Provide the (X, Y) coordinate of the cell's center where the given text is located.  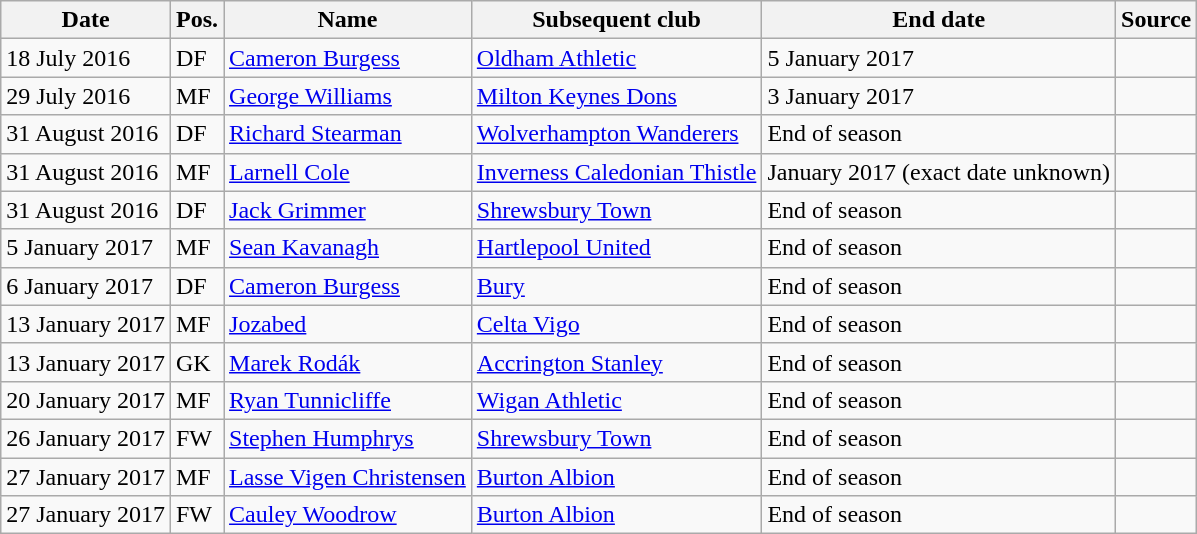
18 July 2016 (86, 58)
Accrington Stanley (616, 362)
End date (939, 20)
Source (1156, 20)
Sean Kavanagh (348, 248)
Ryan Tunnicliffe (348, 400)
January 2017 (exact date unknown) (939, 172)
Date (86, 20)
Oldham Athletic (616, 58)
Cauley Woodrow (348, 515)
Jozabed (348, 324)
Bury (616, 286)
Hartlepool United (616, 248)
6 January 2017 (86, 286)
Jack Grimmer (348, 210)
26 January 2017 (86, 438)
Celta Vigo (616, 324)
Wigan Athletic (616, 400)
20 January 2017 (86, 400)
Subsequent club (616, 20)
Wolverhampton Wanderers (616, 134)
GK (196, 362)
George Williams (348, 96)
3 January 2017 (939, 96)
Richard Stearman (348, 134)
Stephen Humphrys (348, 438)
Inverness Caledonian Thistle (616, 172)
29 July 2016 (86, 96)
Milton Keynes Dons (616, 96)
Name (348, 20)
Pos. (196, 20)
Lasse Vigen Christensen (348, 477)
Marek Rodák (348, 362)
Larnell Cole (348, 172)
